Extract the [x, y] coordinate from the center of the cell holding the provided text.  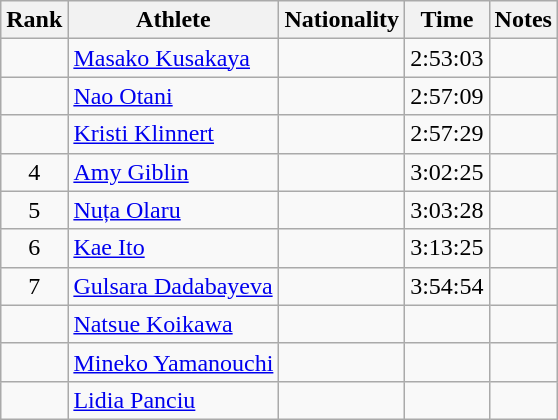
Masako Kusakaya [174, 58]
3:54:54 [447, 286]
Amy Giblin [174, 172]
2:53:03 [447, 58]
Rank [34, 20]
4 [34, 172]
Mineko Yamanouchi [174, 362]
Kae Ito [174, 248]
Time [447, 20]
2:57:09 [447, 96]
Kristi Klinnert [174, 134]
Nuța Olaru [174, 210]
Athlete [174, 20]
Gulsara Dadabayeva [174, 286]
2:57:29 [447, 134]
3:13:25 [447, 248]
3:02:25 [447, 172]
Notes [523, 20]
Lidia Panciu [174, 400]
3:03:28 [447, 210]
5 [34, 210]
Nao Otani [174, 96]
Natsue Koikawa [174, 324]
6 [34, 248]
7 [34, 286]
Nationality [342, 20]
